Scan for the cell matching the given text and deliver its (X, Y) coordinate at center. 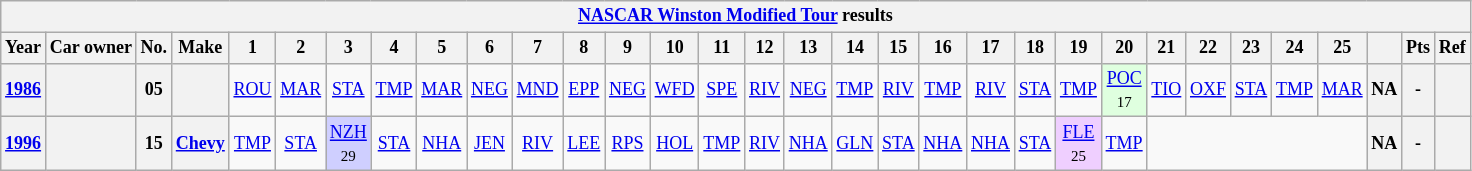
11 (722, 48)
RPS (628, 144)
6 (490, 48)
12 (765, 48)
7 (538, 48)
2 (301, 48)
POC17 (1124, 90)
25 (1342, 48)
14 (855, 48)
1986 (24, 90)
Ref (1452, 48)
JEN (490, 144)
1 (252, 48)
Make (200, 48)
FLE25 (1079, 144)
OXF (1208, 90)
LEE (584, 144)
NZH29 (349, 144)
8 (584, 48)
No. (154, 48)
TIO (1166, 90)
5 (442, 48)
MND (538, 90)
22 (1208, 48)
1996 (24, 144)
SPE (722, 90)
21 (1166, 48)
23 (1250, 48)
ROU (252, 90)
EPP (584, 90)
24 (1295, 48)
19 (1079, 48)
HOL (674, 144)
13 (808, 48)
WFD (674, 90)
10 (674, 48)
Car owner (90, 48)
NASCAR Winston Modified Tour results (736, 16)
9 (628, 48)
Chevy (200, 144)
20 (1124, 48)
3 (349, 48)
05 (154, 90)
16 (943, 48)
Pts (1418, 48)
4 (394, 48)
GLN (855, 144)
18 (1034, 48)
17 (991, 48)
Year (24, 48)
